Capture the cell that displays the provided text and extract its [x, y] central coordinate. 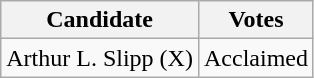
Acclaimed [256, 58]
Votes [256, 20]
Candidate [100, 20]
Arthur L. Slipp (X) [100, 58]
